Return [x, y] of the center of cell containing provided text 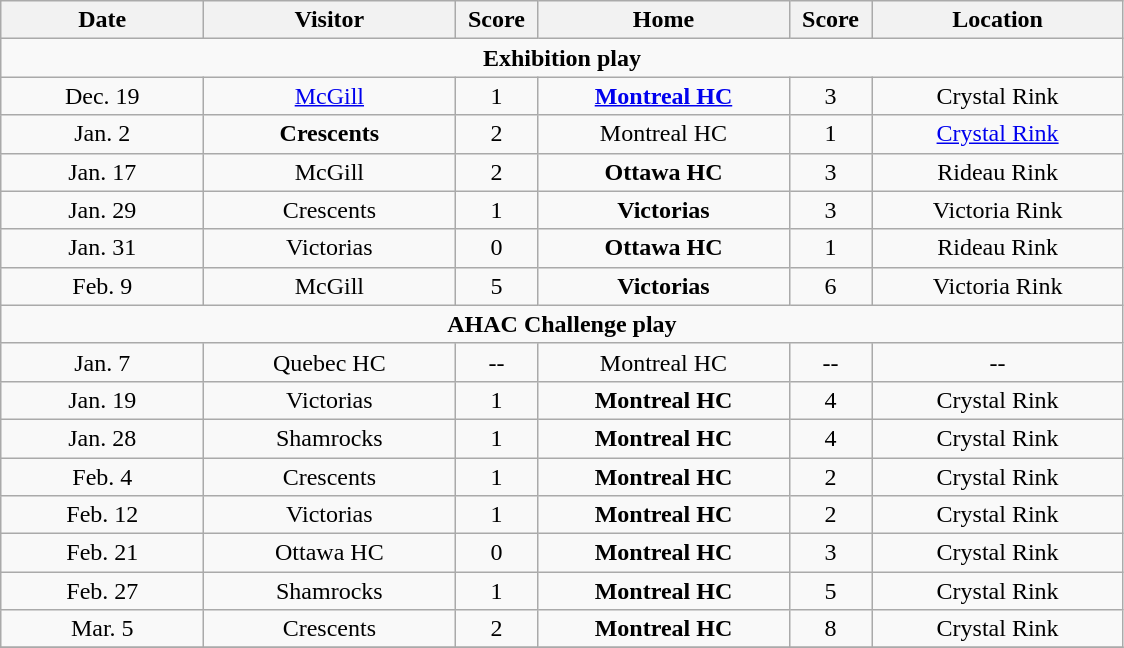
Dec. 19 [102, 96]
6 [830, 286]
Jan. 7 [102, 362]
Feb. 9 [102, 286]
Feb. 12 [102, 515]
Date [102, 20]
Feb. 21 [102, 553]
Jan. 29 [102, 210]
8 [830, 629]
Jan. 17 [102, 172]
Jan. 28 [102, 438]
Exhibition play [562, 58]
Mar. 5 [102, 629]
AHAC Challenge play [562, 324]
Visitor [330, 20]
Feb. 27 [102, 591]
Jan. 2 [102, 134]
Jan. 19 [102, 400]
Feb. 4 [102, 477]
Location [998, 20]
Jan. 31 [102, 248]
Quebec HC [330, 362]
Home [664, 20]
